Search for the cell housing the specified text and yield its (X, Y) center coordinate. 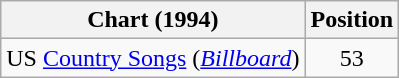
53 (352, 58)
Chart (1994) (153, 20)
Position (352, 20)
US Country Songs (Billboard) (153, 58)
